Provide the (X, Y) coordinate of the cell's center where the given text is located.  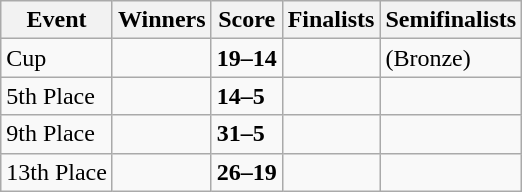
14–5 (246, 96)
26–19 (246, 172)
Cup (57, 58)
Event (57, 20)
9th Place (57, 134)
Winners (162, 20)
Score (246, 20)
5th Place (57, 96)
13th Place (57, 172)
31–5 (246, 134)
(Bronze) (451, 58)
Semifinalists (451, 20)
19–14 (246, 58)
Finalists (331, 20)
